Pinpoint the cell where the given text exists, returning its (X, Y) midpoint coordinate. 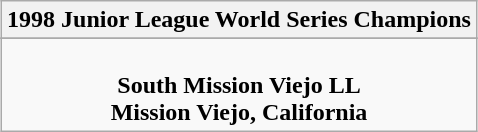
South Mission Viejo LLMission Viejo, California (240, 85)
1998 Junior League World Series Champions (240, 20)
